Find where the given text appears and provide that cell's center as [X, Y] coordinate. 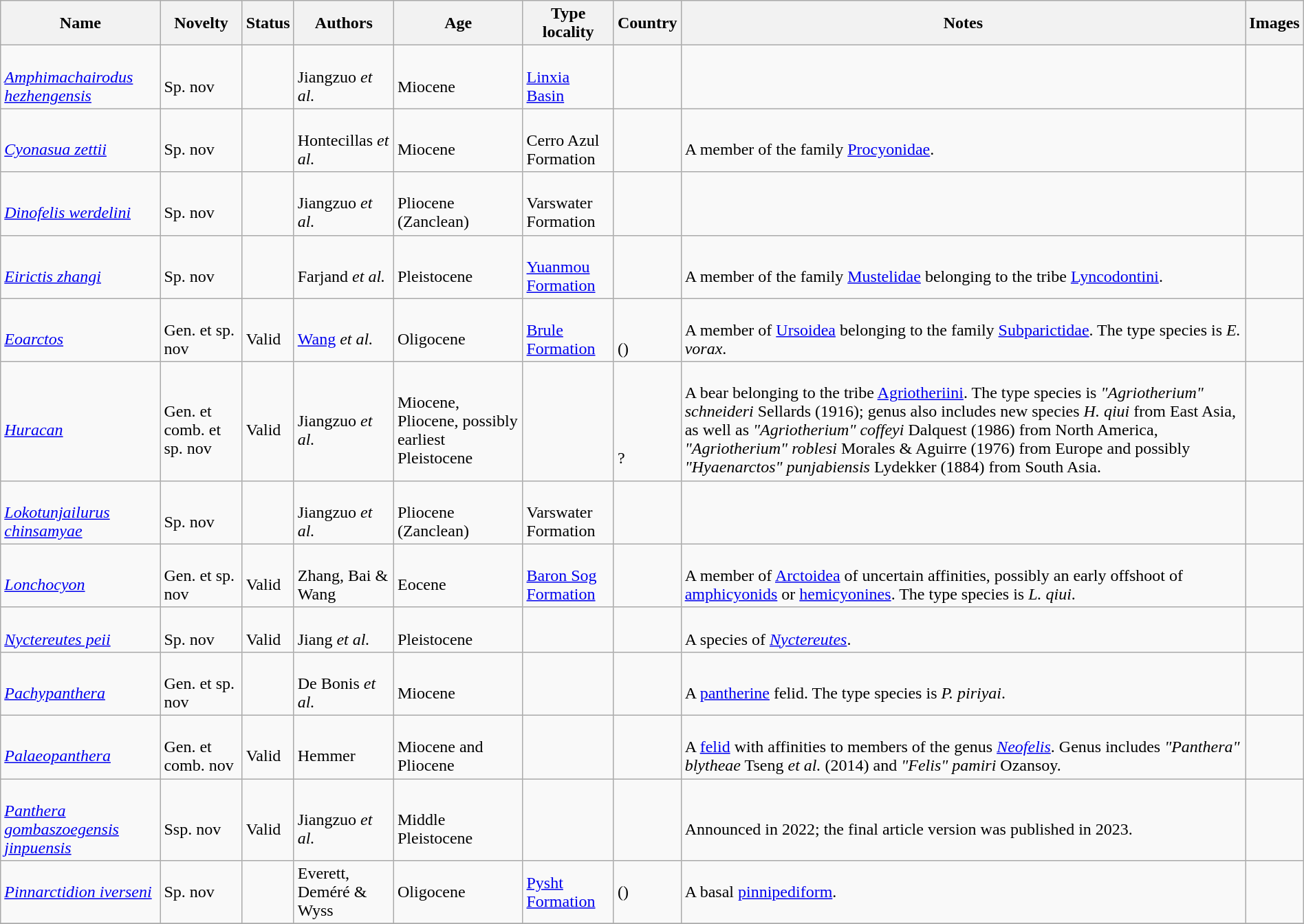
Status [268, 23]
Hemmer [344, 747]
Amphimachairodus hezhengensis [80, 77]
Eirictis zhangi [80, 267]
Gen. et comb. nov [201, 747]
Baron Sog Formation [568, 575]
Nyctereutes peii [80, 630]
Ssp. nov [201, 819]
Huracan [80, 421]
Lokotunjailurus chinsamyae [80, 512]
Dinofelis werdelini [80, 203]
Zhang, Bai & Wang [344, 575]
Pachypanthera [80, 683]
Pinnarctidion iverseni [80, 892]
Farjand et al. [344, 267]
Miocene and Pliocene [458, 747]
Wang et al. [344, 330]
Panthera gombaszoegensis jinpuensis [80, 819]
Eocene [458, 575]
Age [458, 23]
Linxia Basin [568, 77]
Images [1274, 23]
Hontecillas et al. [344, 140]
Notes [963, 23]
A member of the family Mustelidae belonging to the tribe Lyncodontini. [963, 267]
A member of Ursoidea belonging to the family Subparictidae. The type species is E. vorax. [963, 330]
Lonchocyon [80, 575]
Miocene, Pliocene, possibly earliest Pleistocene [458, 421]
Middle Pleistocene [458, 819]
Everett, Deméré & Wyss [344, 892]
Novelty [201, 23]
Cerro Azul Formation [568, 140]
Yuanmou Formation [568, 267]
Cyonasua zettii [80, 140]
A felid with affinities to members of the genus Neofelis. Genus includes "Panthera" blytheae Tseng et al. (2014) and "Felis" pamiri Ozansoy. [963, 747]
Gen. et comb. et sp. nov [201, 421]
Jiang et al. [344, 630]
A species of Nyctereutes. [963, 630]
Brule Formation [568, 330]
Eoarctos [80, 330]
? [647, 421]
A member of the family Procyonidae. [963, 140]
Palaeopanthera [80, 747]
Pysht Formation [568, 892]
Name [80, 23]
A pantherine felid. The type species is P. piriyai. [963, 683]
A member of Arctoidea of uncertain affinities, possibly an early offshoot of amphicyonids or hemicyonines. The type species is L. qiui. [963, 575]
Type locality [568, 23]
Authors [344, 23]
De Bonis et al. [344, 683]
A basal pinnipediform. [963, 892]
Announced in 2022; the final article version was published in 2023. [963, 819]
Country [647, 23]
